Return (X, Y) of the center of cell containing provided text 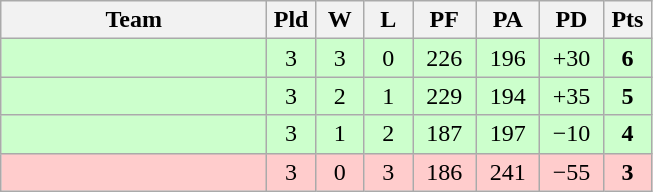
229 (444, 96)
197 (508, 134)
194 (508, 96)
Pld (292, 20)
−55 (572, 172)
6 (628, 58)
PD (572, 20)
L (388, 20)
PF (444, 20)
PA (508, 20)
+35 (572, 96)
W (340, 20)
Team (134, 20)
186 (444, 172)
5 (628, 96)
187 (444, 134)
226 (444, 58)
−10 (572, 134)
+30 (572, 58)
241 (508, 172)
196 (508, 58)
4 (628, 134)
Pts (628, 20)
